Detect which cell encompasses the target text, then output its (X, Y) center coordinate. 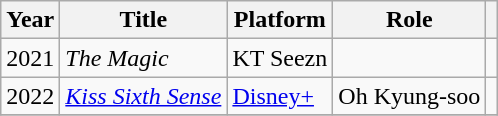
The Magic (144, 58)
2022 (30, 96)
KT Seezn (280, 58)
Year (30, 20)
2021 (30, 58)
Kiss Sixth Sense (144, 96)
Platform (280, 20)
Disney+ (280, 96)
Oh Kyung-soo (410, 96)
Title (144, 20)
Role (410, 20)
